Identify which cell holds the provided text, then report its (X, Y) central coordinate. 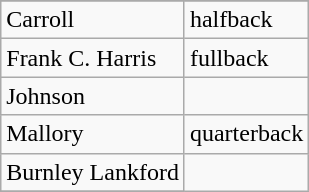
Carroll (93, 20)
Burnley Lankford (93, 172)
quarterback (246, 134)
Johnson (93, 96)
Mallory (93, 134)
halfback (246, 20)
fullback (246, 58)
Frank C. Harris (93, 58)
